Output the (X, Y) coordinate of the center of the cell containing the given text.  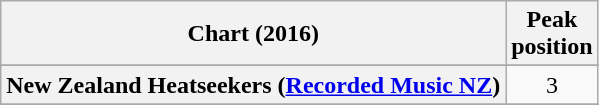
New Zealand Heatseekers (Recorded Music NZ) (254, 85)
3 (552, 85)
Peak position (552, 34)
Chart (2016) (254, 34)
